Detect which cell encompasses the target text, then output its (x, y) center coordinate. 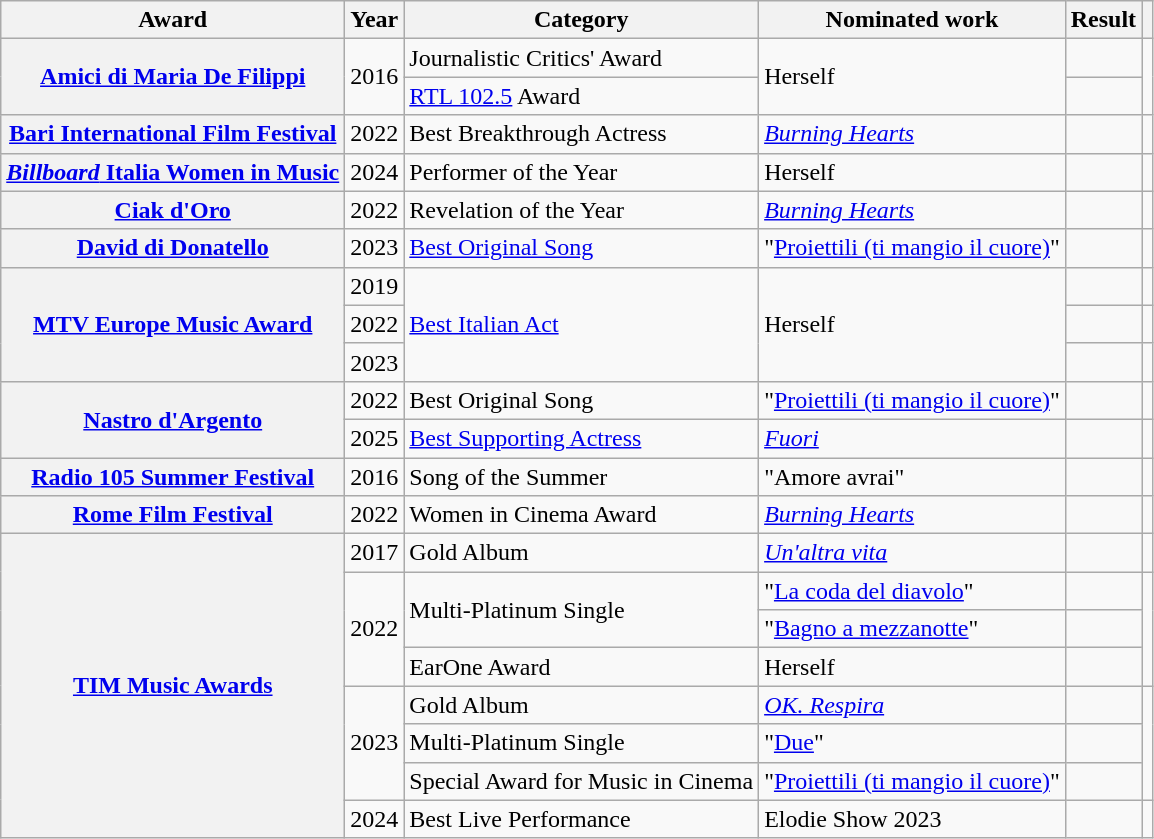
Nastro d'Argento (173, 419)
2017 (374, 553)
Rome Film Festival (173, 515)
RTL 102.5 Award (582, 96)
OK. Respira (912, 705)
Result (1103, 20)
Bari International Film Festival (173, 134)
"La coda del diavolo" (912, 591)
TIM Music Awards (173, 686)
Best Supporting Actress (582, 438)
Award (173, 20)
Song of the Summer (582, 477)
Performer of the Year (582, 172)
Women in Cinema Award (582, 515)
MTV Europe Music Award (173, 324)
Revelation of the Year (582, 210)
"Bagno a mezzanotte" (912, 629)
Amici di Maria De Filippi (173, 77)
Un'altra vita (912, 553)
Best Italian Act (582, 324)
Journalistic Critics' Award (582, 58)
EarOne Award (582, 667)
2019 (374, 286)
Radio 105 Summer Festival (173, 477)
Billboard Italia Women in Music (173, 172)
Special Award for Music in Cinema (582, 781)
Elodie Show 2023 (912, 819)
Best Live Performance (582, 819)
"Due" (912, 743)
"Amore avrai" (912, 477)
Category (582, 20)
2025 (374, 438)
Fuori (912, 438)
Ciak d'Oro (173, 210)
Year (374, 20)
Nominated work (912, 20)
Best Breakthrough Actress (582, 134)
David di Donatello (173, 248)
